Scan for the cell matching the given text and deliver its [X, Y] coordinate at center. 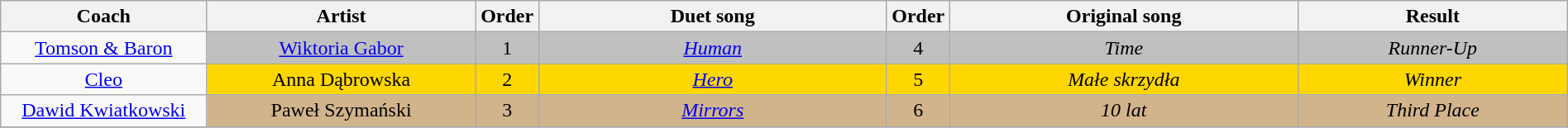
Dawid Kwiatkowski [104, 111]
Artist [342, 17]
Human [713, 48]
Małe skrzydła [1123, 79]
5 [918, 79]
Wiktoria Gabor [342, 48]
Time [1123, 48]
3 [507, 111]
Coach [104, 17]
Third Place [1432, 111]
1 [507, 48]
6 [918, 111]
Paweł Szymański [342, 111]
Result [1432, 17]
Original song [1123, 17]
Runner-Up [1432, 48]
Duet song [713, 17]
Hero [713, 79]
Mirrors [713, 111]
4 [918, 48]
Cleo [104, 79]
Anna Dąbrowska [342, 79]
Tomson & Baron [104, 48]
Winner [1432, 79]
2 [507, 79]
10 lat [1123, 111]
